For the text-containing cell, return its midpoint in (x, y) coordinate format. 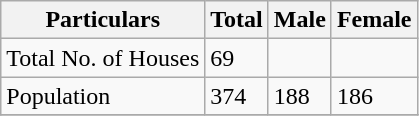
374 (237, 96)
Population (103, 96)
Total No. of Houses (103, 58)
Male (300, 20)
Particulars (103, 20)
Total (237, 20)
186 (374, 96)
69 (237, 58)
Female (374, 20)
188 (300, 96)
